Detect which cell encompasses the target text, then output its [x, y] center coordinate. 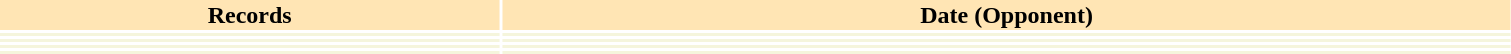
Records [250, 15]
Date (Opponent) [1006, 15]
